Return the (X, Y) coordinate for the center point of the cell that contains the specified text.  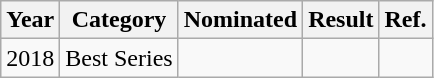
Result (341, 20)
Best Series (119, 58)
Nominated (240, 20)
2018 (30, 58)
Ref. (406, 20)
Year (30, 20)
Category (119, 20)
